Identify which cell holds the provided text, then report its [X, Y] central coordinate. 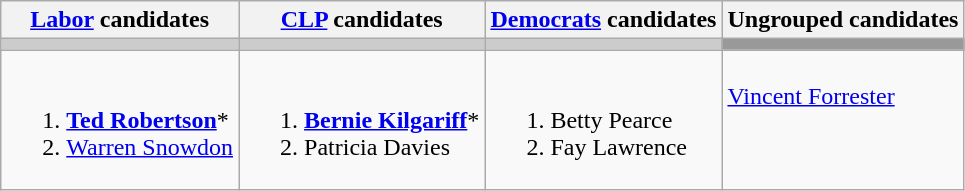
Bernie Kilgariff*Patricia Davies [362, 120]
Betty PearceFay Lawrence [604, 120]
Ted Robertson*Warren Snowdon [120, 120]
Democrats candidates [604, 20]
Vincent Forrester [843, 120]
Labor candidates [120, 20]
CLP candidates [362, 20]
Ungrouped candidates [843, 20]
